Output the (x, y) coordinate of the center of the cell containing the given text.  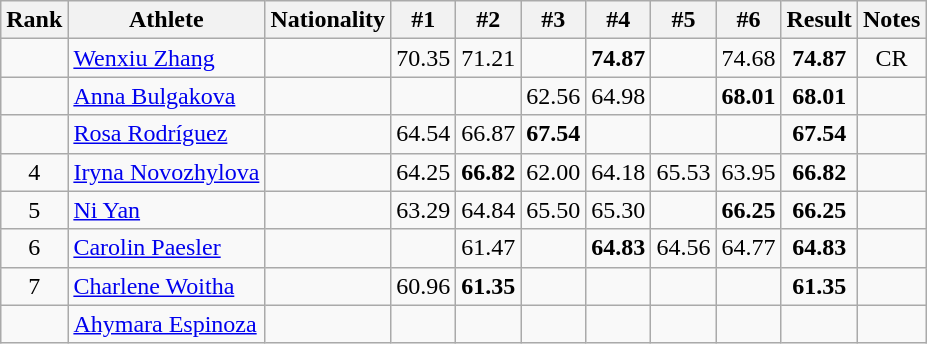
64.84 (488, 210)
Charlene Woitha (166, 286)
CR (891, 58)
65.50 (554, 210)
7 (34, 286)
65.53 (684, 172)
64.25 (424, 172)
6 (34, 248)
65.30 (618, 210)
66.87 (488, 134)
#3 (554, 20)
Iryna Novozhylova (166, 172)
#2 (488, 20)
64.77 (748, 248)
Rosa Rodríguez (166, 134)
64.18 (618, 172)
64.54 (424, 134)
Anna Bulgakova (166, 96)
63.95 (748, 172)
63.29 (424, 210)
4 (34, 172)
64.56 (684, 248)
Athlete (166, 20)
Rank (34, 20)
#4 (618, 20)
Result (819, 20)
Nationality (328, 20)
Notes (891, 20)
71.21 (488, 58)
Carolin Paesler (166, 248)
60.96 (424, 286)
64.98 (618, 96)
#6 (748, 20)
Ni Yan (166, 210)
62.00 (554, 172)
74.68 (748, 58)
#1 (424, 20)
Wenxiu Zhang (166, 58)
61.47 (488, 248)
5 (34, 210)
62.56 (554, 96)
#5 (684, 20)
Ahymara Espinoza (166, 324)
70.35 (424, 58)
